Scan for the cell matching the given text and deliver its (x, y) coordinate at center. 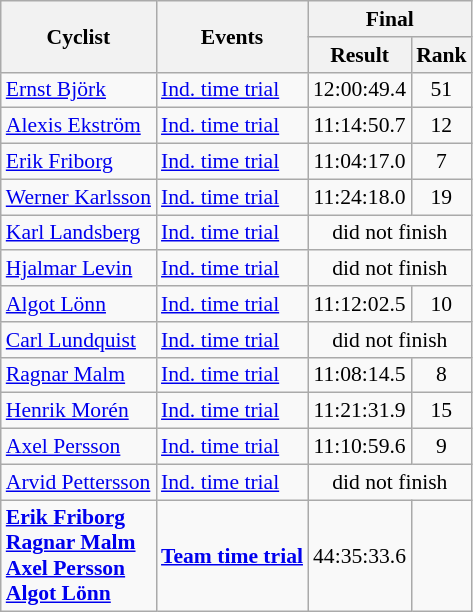
Ragnar Malm (78, 375)
Alexis Ekström (78, 126)
11:24:18.0 (360, 197)
Rank (442, 55)
Final (390, 19)
Team time trial (232, 556)
Axel Persson (78, 447)
Events (232, 36)
15 (442, 411)
11:14:50.7 (360, 126)
51 (442, 90)
19 (442, 197)
Erik Friborg (78, 162)
9 (442, 447)
44:35:33.6 (360, 556)
Henrik Morén (78, 411)
12 (442, 126)
Karl Landsberg (78, 233)
11:10:59.6 (360, 447)
Carl Lundquist (78, 340)
Hjalmar Levin (78, 269)
10 (442, 304)
Result (360, 55)
11:04:17.0 (360, 162)
Werner Karlsson (78, 197)
11:12:02.5 (360, 304)
Erik FriborgRagnar MalmAxel PerssonAlgot Lönn (78, 556)
Ernst Björk (78, 90)
8 (442, 375)
7 (442, 162)
11:08:14.5 (360, 375)
Algot Lönn (78, 304)
Arvid Pettersson (78, 482)
11:21:31.9 (360, 411)
Cyclist (78, 36)
12:00:49.4 (360, 90)
